Search for the cell housing the specified text and yield its (x, y) center coordinate. 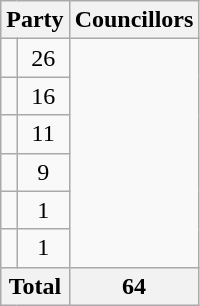
Total (35, 286)
11 (43, 134)
9 (43, 172)
16 (43, 96)
26 (43, 58)
Party (35, 20)
64 (134, 286)
Councillors (134, 20)
